Scan for the cell matching the given text and deliver its [X, Y] coordinate at center. 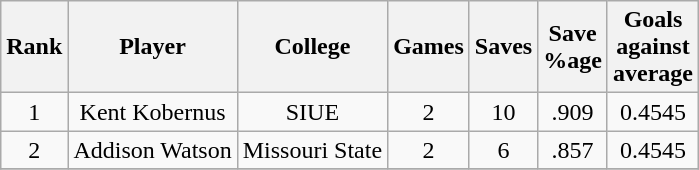
.909 [573, 112]
Saves [503, 47]
SIUE [312, 112]
Missouri State [312, 150]
Save%age [573, 47]
Games [429, 47]
Goals againstaverage [652, 47]
Kent Kobernus [152, 112]
.857 [573, 150]
Addison Watson [152, 150]
Player [152, 47]
6 [503, 150]
10 [503, 112]
1 [34, 112]
College [312, 47]
Rank [34, 47]
